Locate the cell with the specified text and output its (X, Y) center coordinate. 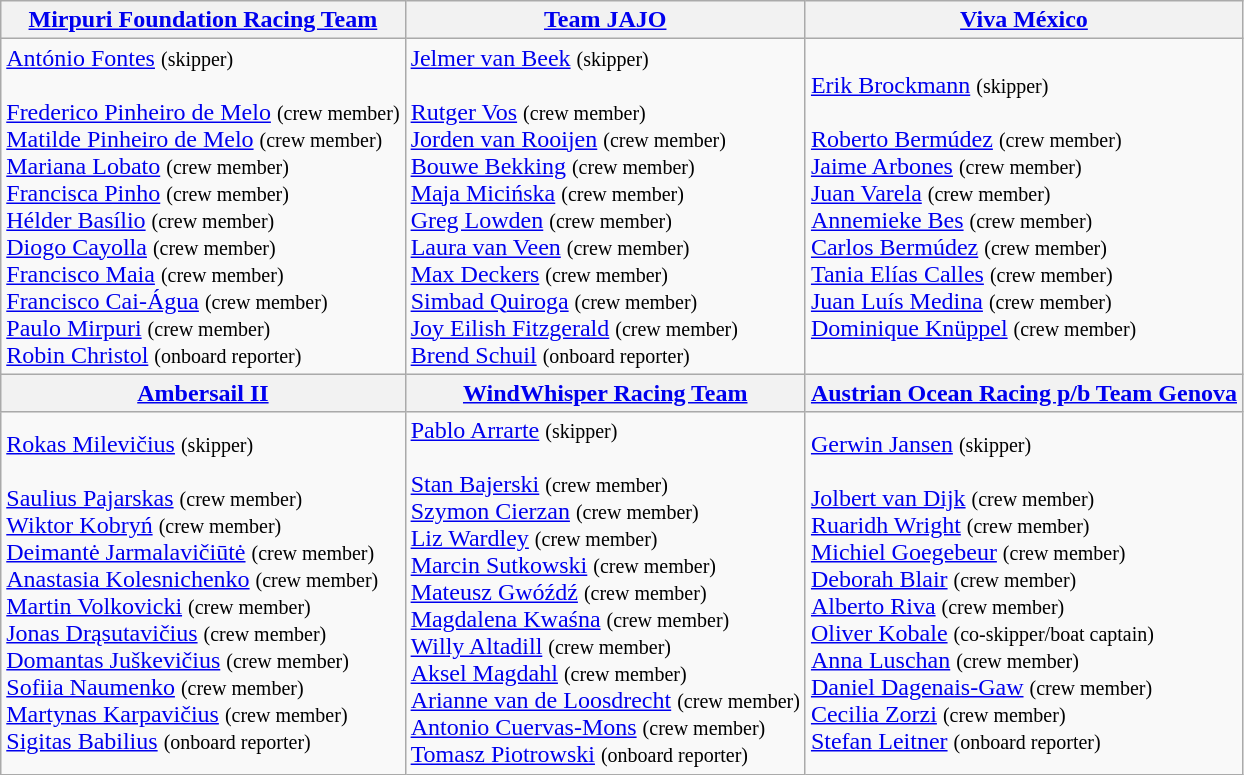
Viva México (1024, 20)
Mirpuri Foundation Racing Team (203, 20)
Team JAJO (605, 20)
Ambersail II (203, 393)
WindWhisper Racing Team (605, 393)
Austrian Ocean Racing p/b Team Genova (1024, 393)
